Capture the cell that displays the provided text and extract its [x, y] central coordinate. 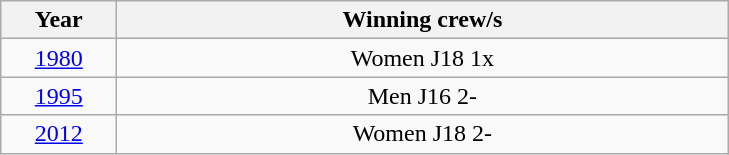
Women J18 2- [422, 134]
1995 [59, 96]
2012 [59, 134]
Winning crew/s [422, 20]
Men J16 2- [422, 96]
Women J18 1x [422, 58]
1980 [59, 58]
Year [59, 20]
